Scan for the cell matching the given text and deliver its [X, Y] coordinate at center. 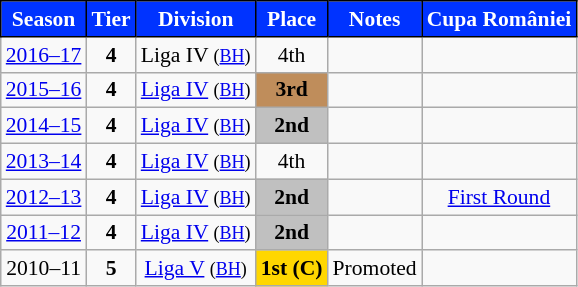
2013–14 [44, 162]
Season [44, 19]
2010–11 [44, 269]
First Round [500, 197]
Liga V (BH) [196, 269]
2014–15 [44, 126]
2012–13 [44, 197]
Place [292, 19]
Division [196, 19]
5 [110, 269]
2015–16 [44, 90]
2016–17 [44, 55]
2011–12 [44, 233]
Tier [110, 19]
3rd [292, 90]
Notes [375, 19]
Promoted [375, 269]
1st (C) [292, 269]
Cupa României [500, 19]
